Locate the cell with the specified text and output its (x, y) center coordinate. 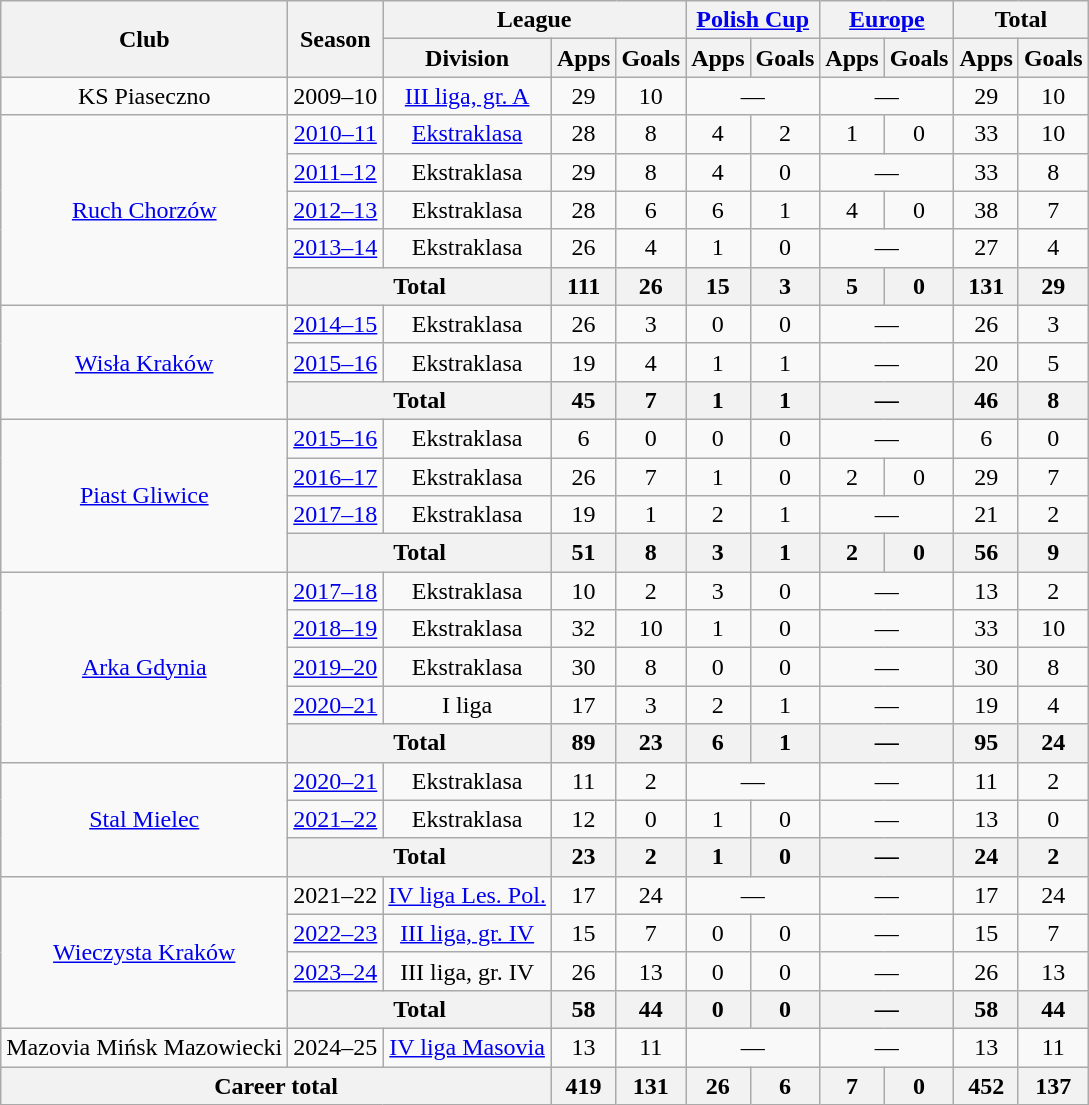
12 (583, 819)
32 (583, 629)
2011–12 (336, 172)
419 (583, 1085)
2009–10 (336, 96)
89 (583, 743)
2013–14 (336, 248)
KS Piaseczno (144, 96)
56 (986, 553)
III liga, gr. A (468, 96)
20 (986, 362)
Club (144, 39)
2024–25 (336, 1047)
Piast Gliwice (144, 495)
2019–20 (336, 667)
Wieczysta Kraków (144, 952)
I liga (468, 705)
Season (336, 39)
21 (986, 515)
Career total (276, 1085)
Europe (887, 20)
452 (986, 1085)
2012–13 (336, 210)
9 (1053, 553)
Stal Mielec (144, 819)
Polish Cup (753, 20)
Wisła Kraków (144, 362)
Ruch Chorzów (144, 210)
2018–19 (336, 629)
IV liga Masovia (468, 1047)
Arka Gdynia (144, 667)
2023–24 (336, 971)
51 (583, 553)
111 (583, 286)
League (534, 20)
38 (986, 210)
45 (583, 400)
137 (1053, 1085)
IV liga Les. Pol. (468, 895)
2022–23 (336, 933)
2014–15 (336, 324)
27 (986, 248)
95 (986, 743)
46 (986, 400)
2010–11 (336, 134)
2016–17 (336, 477)
Mazovia Mińsk Mazowiecki (144, 1047)
Division (468, 58)
